Find where the given text appears and provide that cell's center as (x, y) coordinate. 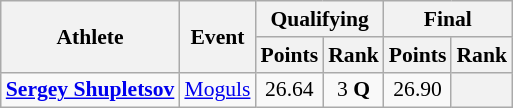
3 Q (354, 90)
Moguls (217, 90)
Event (217, 36)
Sergey Shupletsov (90, 90)
Qualifying (319, 19)
Final (448, 19)
26.90 (418, 90)
Athlete (90, 36)
26.64 (289, 90)
